Find where the given text appears and provide that cell's center as (X, Y) coordinate. 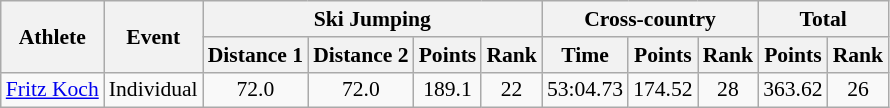
Distance 2 (360, 55)
28 (728, 90)
363.62 (792, 90)
Ski Jumping (372, 19)
26 (858, 90)
Individual (154, 90)
Cross-country (650, 19)
Time (585, 55)
189.1 (448, 90)
Distance 1 (256, 55)
53:04.73 (585, 90)
Total (823, 19)
Fritz Koch (52, 90)
22 (512, 90)
Athlete (52, 36)
Event (154, 36)
174.52 (662, 90)
